Determine the (x, y) coordinate at the center of the cell enclosing the given text.  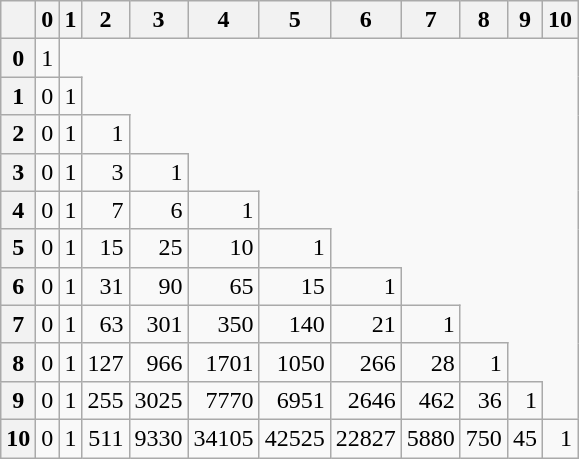
301 (158, 324)
7770 (224, 400)
1701 (224, 362)
350 (224, 324)
2646 (366, 400)
45 (524, 438)
127 (106, 362)
34105 (224, 438)
36 (484, 400)
25 (158, 248)
511 (106, 438)
28 (430, 362)
462 (430, 400)
90 (158, 286)
63 (106, 324)
255 (106, 400)
266 (366, 362)
65 (224, 286)
1050 (294, 362)
42525 (294, 438)
5880 (430, 438)
9330 (158, 438)
21 (366, 324)
140 (294, 324)
31 (106, 286)
750 (484, 438)
6951 (294, 400)
3025 (158, 400)
966 (158, 362)
22827 (366, 438)
